Scan for the cell matching the given text and deliver its (x, y) coordinate at center. 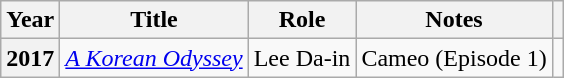
A Korean Odyssey (154, 58)
2017 (30, 58)
Lee Da-in (302, 58)
Title (154, 20)
Role (302, 20)
Notes (454, 20)
Cameo (Episode 1) (454, 58)
Year (30, 20)
